Provide the [X, Y] coordinate of the cell's center where the given text is located.  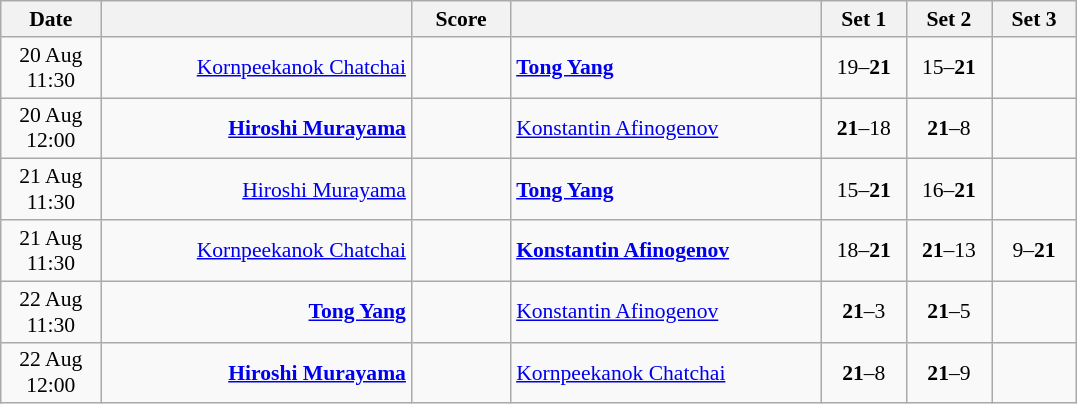
Score [461, 19]
16–21 [948, 190]
20 Aug11:30 [51, 68]
18–21 [864, 250]
Set 3 [1034, 19]
21–13 [948, 250]
21–3 [864, 312]
22 Aug12:00 [51, 372]
21–9 [948, 372]
22 Aug11:30 [51, 312]
21–5 [948, 312]
Date [51, 19]
21–18 [864, 128]
Set 1 [864, 19]
Set 2 [948, 19]
19–21 [864, 68]
9–21 [1034, 250]
20 Aug12:00 [51, 128]
